Extract the (X, Y) coordinate from the center of the cell holding the provided text.  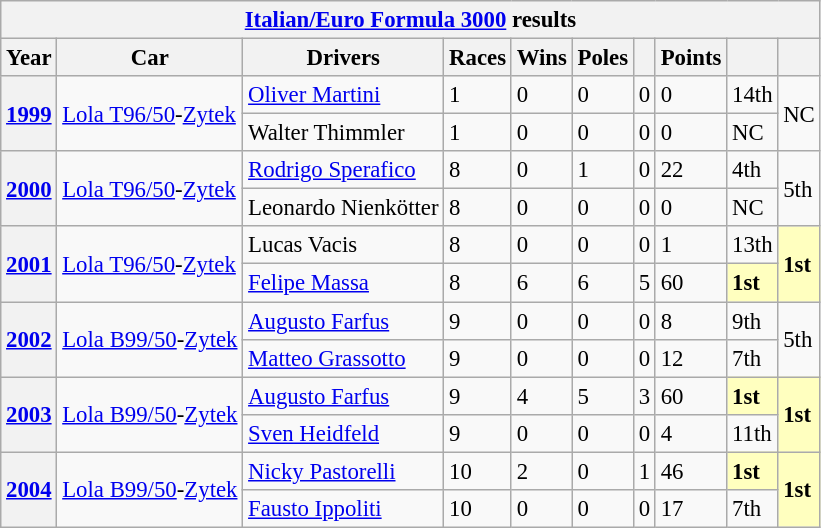
Car (150, 58)
17 (690, 509)
Felipe Massa (344, 283)
Walter Thimmler (344, 133)
Poles (602, 58)
14th (752, 95)
22 (690, 170)
Matteo Grassotto (344, 358)
Nicky Pastorelli (344, 471)
Drivers (344, 58)
2003 (29, 414)
Year (29, 58)
46 (690, 471)
1999 (29, 114)
Italian/Euro Formula 3000 results (410, 20)
Points (690, 58)
Oliver Martini (344, 95)
2 (542, 471)
Sven Heidfeld (344, 433)
Wins (542, 58)
Rodrigo Sperafico (344, 170)
2004 (29, 490)
Leonardo Nienkötter (344, 208)
12 (690, 358)
2000 (29, 188)
Lucas Vacis (344, 245)
11th (752, 433)
3 (644, 396)
2002 (29, 340)
Fausto Ippoliti (344, 509)
2001 (29, 264)
4th (752, 170)
13th (752, 245)
9th (752, 321)
Races (478, 58)
